From the cell containing the given text, extract its center point as (x, y) coordinate. 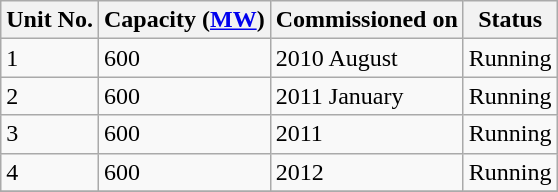
2011 January (366, 96)
Unit No. (50, 20)
Capacity (MW) (184, 20)
1 (50, 58)
4 (50, 172)
3 (50, 134)
Status (510, 20)
2012 (366, 172)
2 (50, 96)
2011 (366, 134)
Commissioned on (366, 20)
2010 August (366, 58)
